From the cell containing the given text, extract its center point as [x, y] coordinate. 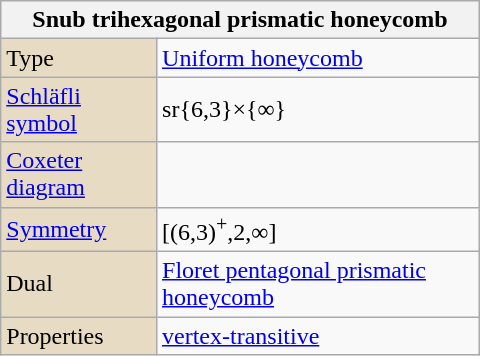
Properties [79, 336]
Coxeter diagram [79, 174]
Schläfli symbol [79, 110]
vertex-transitive [318, 336]
sr{6,3}×{∞} [318, 110]
Dual [79, 284]
Floret pentagonal prismatic honeycomb [318, 284]
[(6,3)+,2,∞] [318, 230]
Snub trihexagonal prismatic honeycomb [240, 20]
Type [79, 58]
Symmetry [79, 230]
Uniform honeycomb [318, 58]
